From the cell containing the given text, extract its center point as [x, y] coordinate. 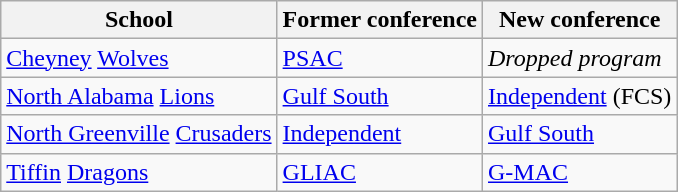
New conference [579, 20]
Former conference [380, 20]
Independent (FCS) [579, 96]
GLIAC [380, 172]
Independent [380, 134]
G-MAC [579, 172]
North Alabama Lions [139, 96]
North Greenville Crusaders [139, 134]
PSAC [380, 58]
Dropped program [579, 58]
Cheyney Wolves [139, 58]
School [139, 20]
Tiffin Dragons [139, 172]
